Return [x, y] of the center of cell containing provided text 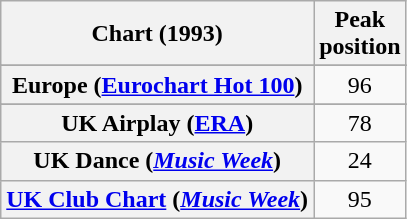
96 [360, 85]
UK Airplay (ERA) [158, 123]
Europe (Eurochart Hot 100) [158, 85]
78 [360, 123]
UK Dance (Music Week) [158, 161]
95 [360, 199]
UK Club Chart (Music Week) [158, 199]
Peakposition [360, 34]
24 [360, 161]
Chart (1993) [158, 34]
